Extract the [x, y] coordinate from the center of the cell holding the provided text.  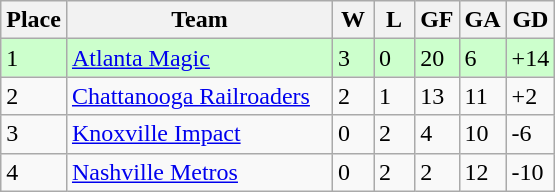
13 [437, 96]
Knoxville Impact [199, 134]
+14 [530, 58]
L [394, 20]
Place [34, 20]
+2 [530, 96]
10 [482, 134]
Nashville Metros [199, 172]
20 [437, 58]
Atlanta Magic [199, 58]
6 [482, 58]
12 [482, 172]
GA [482, 20]
-6 [530, 134]
W [354, 20]
11 [482, 96]
GD [530, 20]
Team [199, 20]
GF [437, 20]
-10 [530, 172]
Chattanooga Railroaders [199, 96]
